Identify which cell holds the provided text, then report its (x, y) central coordinate. 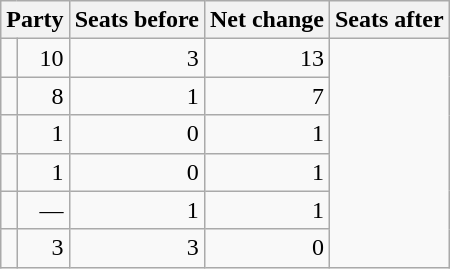
Seats before (136, 20)
— (43, 210)
Party (35, 20)
13 (266, 58)
Net change (266, 20)
10 (43, 58)
8 (43, 96)
7 (266, 96)
Seats after (389, 20)
